Determine the [X, Y] coordinate at the center of the cell enclosing the given text.  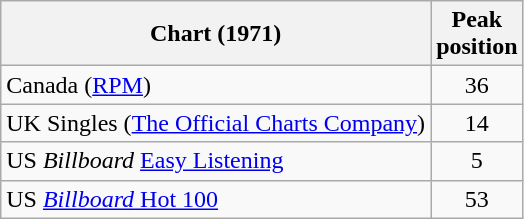
US Billboard Easy Listening [216, 161]
36 [477, 85]
Chart (1971) [216, 34]
Canada (RPM) [216, 85]
US Billboard Hot 100 [216, 199]
53 [477, 199]
UK Singles (The Official Charts Company) [216, 123]
5 [477, 161]
14 [477, 123]
Peakposition [477, 34]
